Output the [x, y] coordinate of the center of the cell containing the given text.  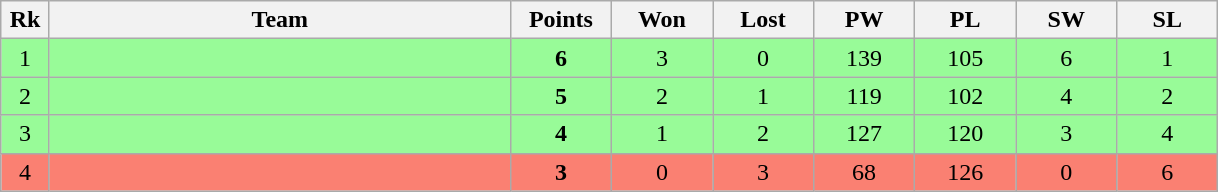
Points [560, 20]
PL [966, 20]
Rk [26, 20]
120 [966, 134]
127 [864, 134]
SL [1168, 20]
Team [280, 20]
Won [662, 20]
119 [864, 96]
Lost [762, 20]
139 [864, 58]
126 [966, 172]
102 [966, 96]
5 [560, 96]
SW [1066, 20]
68 [864, 172]
105 [966, 58]
PW [864, 20]
